Scan for the cell matching the given text and deliver its (x, y) coordinate at center. 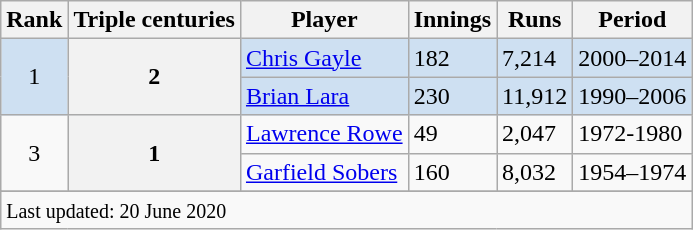
230 (452, 96)
Period (632, 20)
2,047 (535, 134)
182 (452, 58)
2000–2014 (632, 58)
Chris Gayle (324, 58)
Lawrence Rowe (324, 134)
Innings (452, 20)
2 (154, 77)
Last updated: 20 June 2020 (346, 210)
1972-1980 (632, 134)
Rank (34, 20)
8,032 (535, 172)
160 (452, 172)
1990–2006 (632, 96)
Runs (535, 20)
3 (34, 153)
Player (324, 20)
Garfield Sobers (324, 172)
Triple centuries (154, 20)
Brian Lara (324, 96)
49 (452, 134)
1954–1974 (632, 172)
11,912 (535, 96)
7,214 (535, 58)
